Capture the cell that displays the provided text and extract its (x, y) central coordinate. 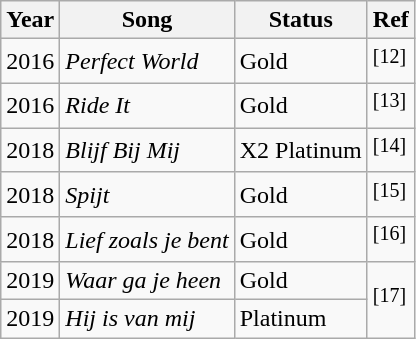
Blijf Bij Mij (147, 150)
[16] (390, 240)
[13] (390, 106)
Status (300, 20)
Ride It (147, 106)
[14] (390, 150)
Lief zoals je bent (147, 240)
Song (147, 20)
[12] (390, 62)
[15] (390, 194)
[17] (390, 300)
Perfect World (147, 62)
Year (30, 20)
Spijt (147, 194)
Hij is van mij (147, 319)
Waar ga je heen (147, 281)
X2 Platinum (300, 150)
Ref (390, 20)
Platinum (300, 319)
